Determine the [x, y] coordinate at the center of the cell enclosing the given text.  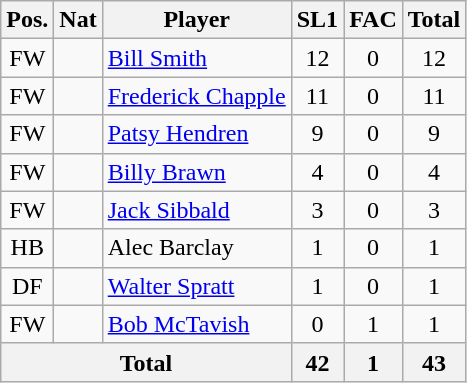
Frederick Chapple [196, 96]
SL1 [317, 20]
Billy Brawn [196, 172]
42 [317, 362]
Nat [78, 20]
43 [434, 362]
Player [196, 20]
FAC [374, 20]
Pos. [28, 20]
Bob McTavish [196, 324]
DF [28, 286]
Walter Spratt [196, 286]
Patsy Hendren [196, 134]
HB [28, 248]
Alec Barclay [196, 248]
Jack Sibbald [196, 210]
Bill Smith [196, 58]
